Search for the cell housing the specified text and yield its (x, y) center coordinate. 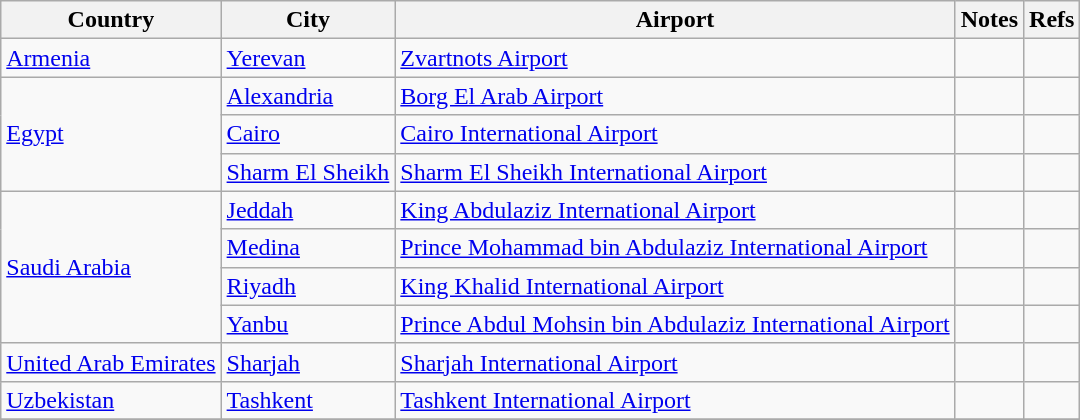
Sharjah (308, 362)
Sharm El Sheikh (308, 172)
Armenia (111, 58)
Borg El Arab Airport (675, 96)
United Arab Emirates (111, 362)
Prince Abdul Mohsin bin Abdulaziz International Airport (675, 324)
Tashkent (308, 400)
Riyadh (308, 286)
Yerevan (308, 58)
Tashkent International Airport (675, 400)
Airport (675, 20)
Saudi Arabia (111, 267)
King Khalid International Airport (675, 286)
Country (111, 20)
Prince Mohammad bin Abdulaziz International Airport (675, 248)
City (308, 20)
Cairo (308, 134)
Jeddah (308, 210)
Zvartnots Airport (675, 58)
Sharm El Sheikh International Airport (675, 172)
Yanbu (308, 324)
Alexandria (308, 96)
Sharjah International Airport (675, 362)
Egypt (111, 134)
Cairo International Airport (675, 134)
Medina (308, 248)
Notes (989, 20)
King Abdulaziz International Airport (675, 210)
Refs (1052, 20)
Uzbekistan (111, 400)
